Determine the [X, Y] coordinate at the center of the cell enclosing the given text.  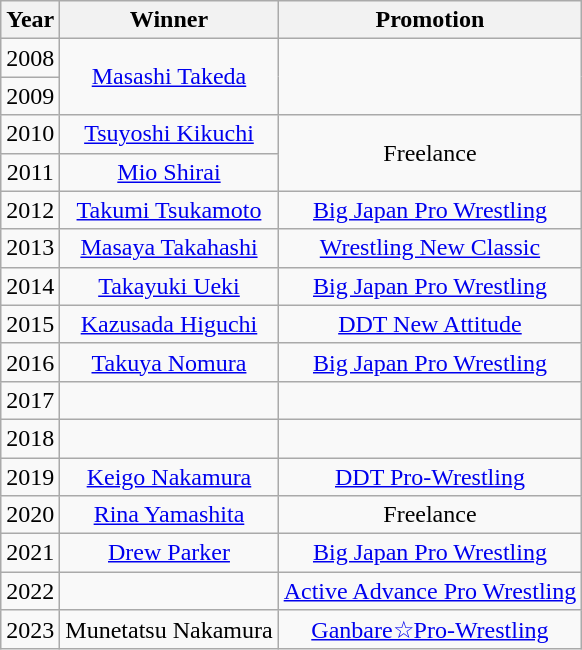
Drew Parker [169, 553]
2023 [30, 630]
Year [30, 20]
Masashi Takeda [169, 77]
2008 [30, 58]
Promotion [430, 20]
DDT New Attitude [430, 324]
2012 [30, 210]
Takayuki Ueki [169, 286]
Winner [169, 20]
2019 [30, 477]
2018 [30, 438]
2010 [30, 134]
Keigo Nakamura [169, 477]
Wrestling New Classic [430, 248]
Takuya Nomura [169, 362]
2015 [30, 324]
2022 [30, 591]
2011 [30, 172]
Active Advance Pro Wrestling [430, 591]
Takumi Tsukamoto [169, 210]
2016 [30, 362]
2013 [30, 248]
2009 [30, 96]
Mio Shirai [169, 172]
2014 [30, 286]
Masaya Takahashi [169, 248]
2017 [30, 400]
2020 [30, 515]
2021 [30, 553]
Ganbare☆Pro-Wrestling [430, 630]
Kazusada Higuchi [169, 324]
Tsuyoshi Kikuchi [169, 134]
Munetatsu Nakamura [169, 630]
Rina Yamashita [169, 515]
DDT Pro-Wrestling [430, 477]
